Detect which cell encompasses the target text, then output its (X, Y) center coordinate. 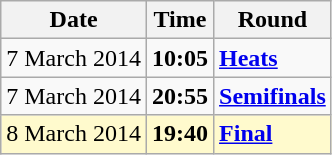
10:05 (180, 58)
Date (74, 20)
Semifinals (273, 96)
19:40 (180, 134)
20:55 (180, 96)
Heats (273, 58)
Round (273, 20)
Time (180, 20)
Final (273, 134)
8 March 2014 (74, 134)
